Provide the [x, y] coordinate of the cell's center where the given text is located.  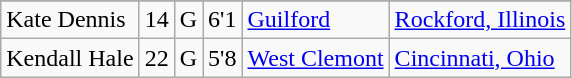
West Clemont [316, 58]
Rockford, Illinois [480, 20]
Kate Dennis [70, 20]
5'8 [222, 58]
22 [156, 58]
6'1 [222, 20]
14 [156, 20]
Cincinnati, Ohio [480, 58]
Kendall Hale [70, 58]
Guilford [316, 20]
